Output the (X, Y) coordinate of the center of the cell containing the given text.  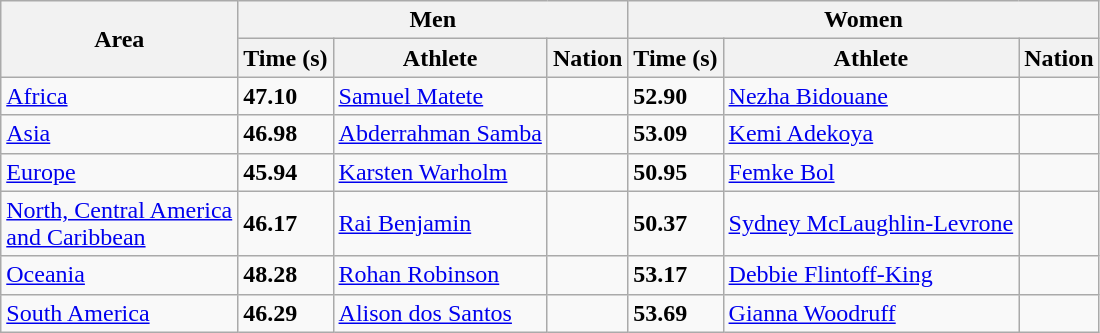
Europe (120, 172)
Debbie Flintoff-King (871, 275)
Karsten Warholm (440, 172)
53.69 (676, 313)
Men (433, 20)
46.17 (286, 224)
Gianna Woodruff (871, 313)
47.10 (286, 96)
50.37 (676, 224)
46.29 (286, 313)
Samuel Matete (440, 96)
Rai Benjamin (440, 224)
Women (864, 20)
53.09 (676, 134)
48.28 (286, 275)
46.98 (286, 134)
Africa (120, 96)
Nezha Bidouane (871, 96)
Kemi Adekoya (871, 134)
Rohan Robinson (440, 275)
Abderrahman Samba (440, 134)
Oceania (120, 275)
Femke Bol (871, 172)
Alison dos Santos (440, 313)
South America (120, 313)
Asia (120, 134)
Sydney McLaughlin-Levrone (871, 224)
52.90 (676, 96)
Area (120, 39)
45.94 (286, 172)
North, Central America and Caribbean (120, 224)
53.17 (676, 275)
50.95 (676, 172)
